Search for the cell housing the specified text and yield its (x, y) center coordinate. 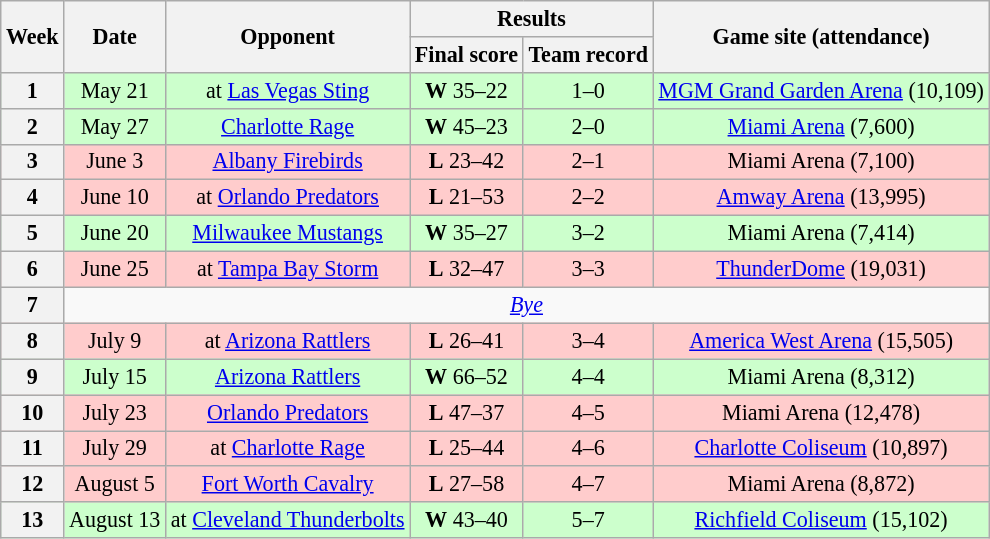
June 3 (115, 162)
Opponent (288, 36)
at Las Vegas Sting (288, 90)
4–4 (588, 377)
Miami Arena (7,600) (821, 126)
W 35–27 (467, 233)
Milwaukee Mustangs (288, 233)
at Orlando Predators (288, 198)
Arizona Rattlers (288, 377)
L 26–41 (467, 341)
W 35–22 (467, 90)
3–3 (588, 269)
at Cleveland Thunderbolts (288, 520)
June 25 (115, 269)
L 32–47 (467, 269)
4–5 (588, 412)
3–4 (588, 341)
L 23–42 (467, 162)
2–2 (588, 198)
W 43–40 (467, 520)
Richfield Coliseum (15,102) (821, 520)
Charlotte Coliseum (10,897) (821, 448)
June 10 (115, 198)
July 29 (115, 448)
May 27 (115, 126)
W 45–23 (467, 126)
5–7 (588, 520)
7 (32, 305)
America West Arena (15,505) (821, 341)
1–0 (588, 90)
L 25–44 (467, 448)
Bye (526, 305)
8 (32, 341)
Date (115, 36)
12 (32, 484)
11 (32, 448)
3 (32, 162)
L 21–53 (467, 198)
L 27–58 (467, 484)
Charlotte Rage (288, 126)
10 (32, 412)
Team record (588, 54)
Miami Arena (7,100) (821, 162)
August 5 (115, 484)
at Arizona Rattlers (288, 341)
9 (32, 377)
4 (32, 198)
Miami Arena (7,414) (821, 233)
6 (32, 269)
Miami Arena (8,312) (821, 377)
June 20 (115, 233)
Final score (467, 54)
July 15 (115, 377)
Miami Arena (8,872) (821, 484)
Fort Worth Cavalry (288, 484)
Miami Arena (12,478) (821, 412)
Amway Arena (13,995) (821, 198)
July 9 (115, 341)
13 (32, 520)
ThunderDome (19,031) (821, 269)
2–0 (588, 126)
at Tampa Bay Storm (288, 269)
L 47–37 (467, 412)
5 (32, 233)
4–6 (588, 448)
Week (32, 36)
W 66–52 (467, 377)
Results (532, 18)
1 (32, 90)
Orlando Predators (288, 412)
May 21 (115, 90)
MGM Grand Garden Arena (10,109) (821, 90)
3–2 (588, 233)
Albany Firebirds (288, 162)
July 23 (115, 412)
2–1 (588, 162)
August 13 (115, 520)
2 (32, 126)
4–7 (588, 484)
Game site (attendance) (821, 36)
at Charlotte Rage (288, 448)
